From the cell containing the given text, extract its center point as (X, Y) coordinate. 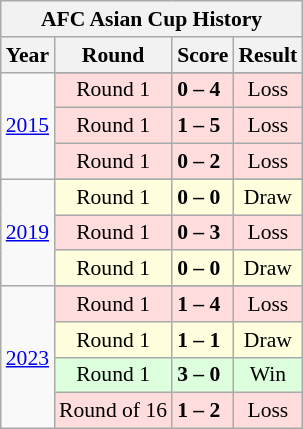
2023 (28, 357)
1 – 5 (202, 126)
2015 (28, 126)
1 – 1 (202, 340)
Win (268, 375)
Year (28, 55)
Result (268, 55)
0 – 3 (202, 233)
2019 (28, 232)
3 – 0 (202, 375)
Round (113, 55)
0 – 2 (202, 162)
Round of 16 (113, 411)
Score (202, 55)
1 – 2 (202, 411)
0 – 4 (202, 90)
AFC Asian Cup History (152, 19)
1 – 4 (202, 304)
